Return [X, Y] of the center of cell containing provided text 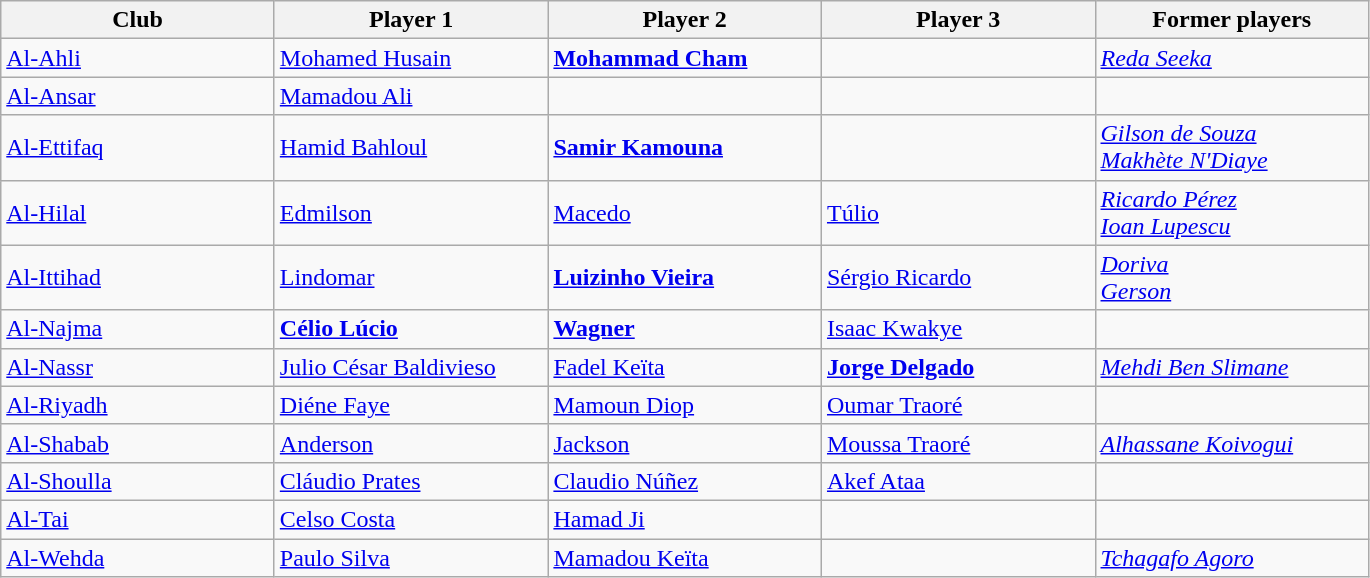
Oumar Traoré [958, 405]
Club [138, 20]
Paulo Silva [411, 557]
Gilson de Souza Makhète N'Diaye [1232, 148]
Mohamed Husain [411, 58]
Claudio Núñez [685, 481]
Al-Tai [138, 519]
Fadel Keïta [685, 367]
Mamadou Ali [411, 96]
Akef Ataa [958, 481]
Jackson [685, 443]
Alhassane Koivogui [1232, 443]
Celso Costa [411, 519]
Former players [1232, 20]
Hamid Bahloul [411, 148]
Samir Kamouna [685, 148]
Cláudio Prates [411, 481]
Diéne Faye [411, 405]
Ricardo Pérez Ioan Lupescu [1232, 212]
Al-Ittihad [138, 278]
Tchagafo Agoro [1232, 557]
Hamad Ji [685, 519]
Al-Ansar [138, 96]
Isaac Kwakye [958, 329]
Al-Shabab [138, 443]
Mohammad Cham [685, 58]
Player 3 [958, 20]
Mehdi Ben Slimane [1232, 367]
Player 1 [411, 20]
Al-Ettifaq [138, 148]
Túlio [958, 212]
Macedo [685, 212]
Jorge Delgado [958, 367]
Reda Seeka [1232, 58]
Célio Lúcio [411, 329]
Player 2 [685, 20]
Al-Hilal [138, 212]
Al-Riyadh [138, 405]
Anderson [411, 443]
Luizinho Vieira [685, 278]
Al-Wehda [138, 557]
Mamadou Keïta [685, 557]
Lindomar [411, 278]
Doriva Gerson [1232, 278]
Al-Najma [138, 329]
Julio César Baldivieso [411, 367]
Wagner [685, 329]
Sérgio Ricardo [958, 278]
Mamoun Diop [685, 405]
Edmilson [411, 212]
Al-Nassr [138, 367]
Al-Ahli [138, 58]
Moussa Traoré [958, 443]
Al-Shoulla [138, 481]
